Provide the (X, Y) coordinate of the cell's center where the given text is located.  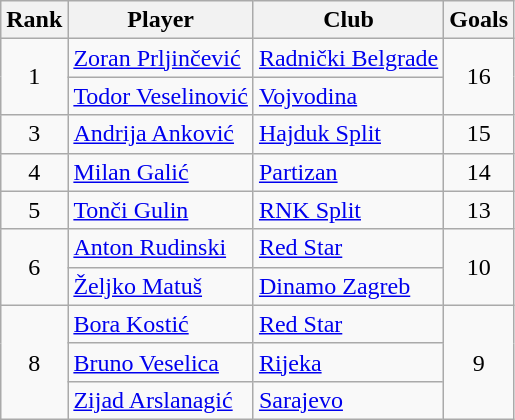
Andrija Anković (161, 134)
16 (479, 77)
Zoran Prljinčević (161, 58)
1 (34, 77)
Rank (34, 20)
Sarajevo (348, 400)
Milan Galić (161, 172)
Zijad Arslanagić (161, 400)
RNK Split (348, 210)
Rijeka (348, 362)
14 (479, 172)
Club (348, 20)
Vojvodina (348, 96)
Tonči Gulin (161, 210)
Radnički Belgrade (348, 58)
4 (34, 172)
Partizan (348, 172)
Bruno Veselica (161, 362)
10 (479, 267)
5 (34, 210)
Dinamo Zagreb (348, 286)
Željko Matuš (161, 286)
13 (479, 210)
Todor Veselinović (161, 96)
9 (479, 362)
15 (479, 134)
Goals (479, 20)
6 (34, 267)
8 (34, 362)
Anton Rudinski (161, 248)
Hajduk Split (348, 134)
Bora Kostić (161, 324)
3 (34, 134)
Player (161, 20)
